For the text-containing cell, return its midpoint in (x, y) coordinate format. 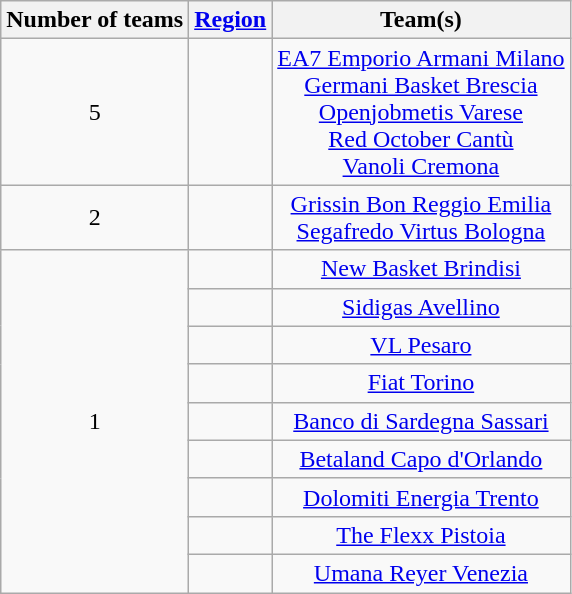
The Flexx Pistoia (421, 535)
Number of teams (95, 20)
Banco di Sardegna Sassari (421, 421)
Team(s) (421, 20)
5 (95, 112)
New Basket Brindisi (421, 269)
1 (95, 422)
Betaland Capo d'Orlando (421, 459)
VL Pesaro (421, 345)
Fiat Torino (421, 383)
Region (230, 20)
EA7 Emporio Armani MilanoGermani Basket BresciaOpenjobmetis VareseRed October CantùVanoli Cremona (421, 112)
2 (95, 218)
Umana Reyer Venezia (421, 573)
Grissin Bon Reggio EmiliaSegafredo Virtus Bologna (421, 218)
Sidigas Avellino (421, 307)
Dolomiti Energia Trento (421, 497)
